Capture the cell that displays the provided text and extract its (X, Y) central coordinate. 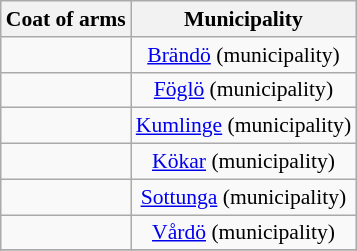
Kökar (municipality) (244, 162)
Sottunga (municipality) (244, 197)
Coat of arms (66, 19)
Vårdö (municipality) (244, 233)
Föglö (municipality) (244, 90)
Municipality (244, 19)
Kumlinge (municipality) (244, 126)
Brändö (municipality) (244, 55)
